Provide the (X, Y) coordinate of the cell's center where the given text is located.  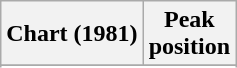
Chart (1981) (72, 34)
Peakposition (189, 34)
